Return the [x, y] coordinate for the center point of the cell that contains the specified text.  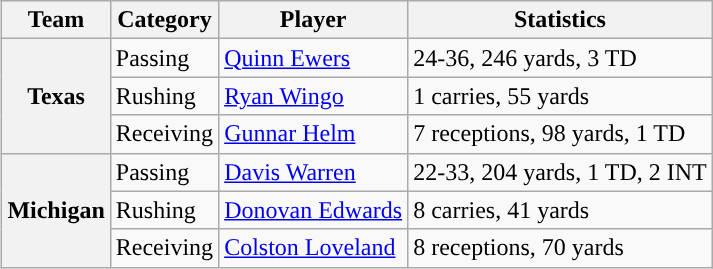
Player [314, 20]
Statistics [560, 20]
Donovan Edwards [314, 210]
1 carries, 55 yards [560, 96]
Category [164, 20]
Davis Warren [314, 172]
Team [56, 20]
Colston Loveland [314, 248]
Texas [56, 96]
Quinn Ewers [314, 58]
Michigan [56, 210]
8 receptions, 70 yards [560, 248]
7 receptions, 98 yards, 1 TD [560, 134]
8 carries, 41 yards [560, 210]
Gunnar Helm [314, 134]
Ryan Wingo [314, 96]
24-36, 246 yards, 3 TD [560, 58]
22-33, 204 yards, 1 TD, 2 INT [560, 172]
